Detect which cell encompasses the target text, then output its [x, y] center coordinate. 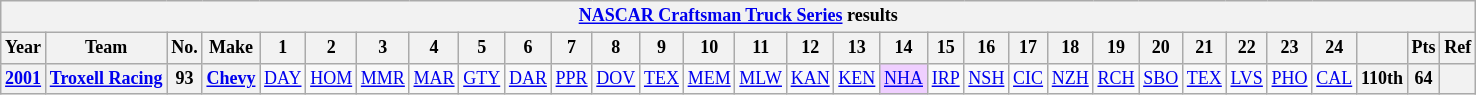
Troxell Racing [106, 78]
MMR [384, 78]
Ref [1458, 48]
23 [1290, 48]
LVS [1246, 78]
13 [857, 48]
PPR [572, 78]
MEM [709, 78]
DAY [283, 78]
6 [528, 48]
7 [572, 48]
15 [946, 48]
HOM [332, 78]
11 [760, 48]
16 [986, 48]
1 [283, 48]
CAL [1334, 78]
GTY [482, 78]
NZH [1070, 78]
NHA [904, 78]
PHO [1290, 78]
64 [1424, 78]
8 [616, 48]
21 [1204, 48]
SBO [1161, 78]
MLW [760, 78]
17 [1028, 48]
CIC [1028, 78]
KAN [810, 78]
18 [1070, 48]
19 [1116, 48]
Chevy [231, 78]
5 [482, 48]
93 [184, 78]
20 [1161, 48]
Team [106, 48]
14 [904, 48]
24 [1334, 48]
No. [184, 48]
4 [434, 48]
110th [1382, 78]
DAR [528, 78]
2 [332, 48]
RCH [1116, 78]
12 [810, 48]
IRP [946, 78]
3 [384, 48]
22 [1246, 48]
Year [24, 48]
NSH [986, 78]
Pts [1424, 48]
2001 [24, 78]
MAR [434, 78]
9 [662, 48]
NASCAR Craftsman Truck Series results [738, 16]
Make [231, 48]
KEN [857, 78]
10 [709, 48]
DOV [616, 78]
